Identify which cell holds the provided text, then report its (x, y) central coordinate. 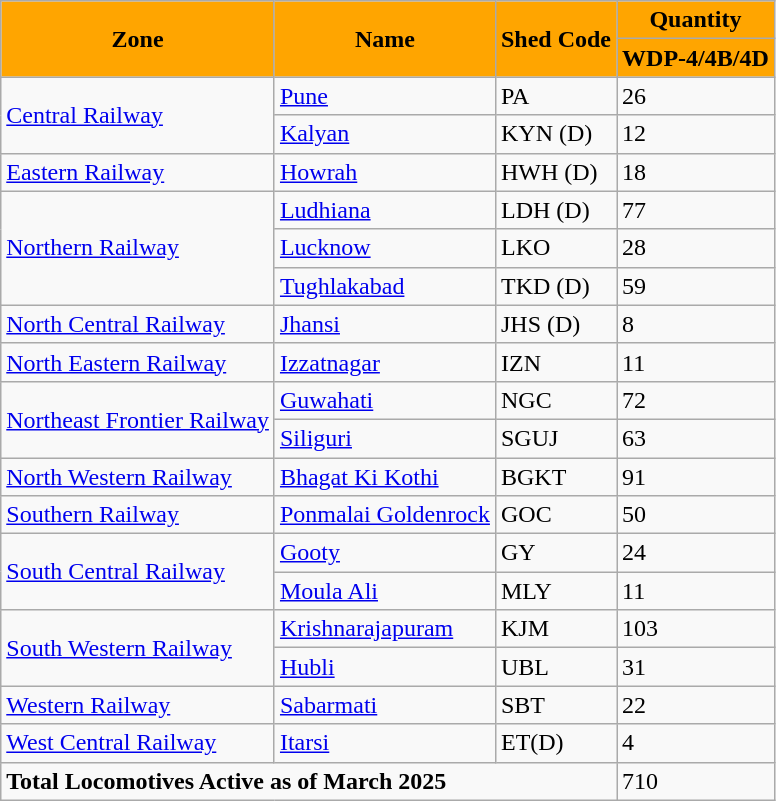
Ludhiana (384, 210)
22 (696, 705)
South Western Railway (138, 648)
MLY (556, 591)
South Central Railway (138, 572)
710 (696, 781)
SBT (556, 705)
63 (696, 438)
UBL (556, 667)
ET(D) (556, 743)
Northeast Frontier Railway (138, 419)
West Central Railway (138, 743)
Name (384, 39)
Quantity (696, 20)
LKO (556, 248)
Krishnarajapuram (384, 629)
Hubli (384, 667)
59 (696, 286)
91 (696, 477)
24 (696, 553)
18 (696, 172)
50 (696, 515)
Ponmalai Goldenrock (384, 515)
Gooty (384, 553)
Siliguri (384, 438)
North Eastern Railway (138, 362)
IZN (556, 362)
8 (696, 324)
TKD (D) (556, 286)
GOC (556, 515)
JHS (D) (556, 324)
Jhansi (384, 324)
Izzatnagar (384, 362)
Zone (138, 39)
WDP-4/4B/4D (696, 58)
BGKT (556, 477)
HWH (D) (556, 172)
77 (696, 210)
Eastern Railway (138, 172)
Bhagat Ki Kothi (384, 477)
31 (696, 667)
Pune (384, 96)
Kalyan (384, 134)
Moula Ali (384, 591)
4 (696, 743)
North Central Railway (138, 324)
KJM (556, 629)
Southern Railway (138, 515)
Lucknow (384, 248)
103 (696, 629)
12 (696, 134)
Total Locomotives Active as of March 2025 (309, 781)
Tughlakabad (384, 286)
GY (556, 553)
North Western Railway (138, 477)
Howrah (384, 172)
Shed Code (556, 39)
28 (696, 248)
NGC (556, 400)
26 (696, 96)
KYN (D) (556, 134)
Central Railway (138, 115)
Sabarmati (384, 705)
SGUJ (556, 438)
PA (556, 96)
LDH (D) (556, 210)
Guwahati (384, 400)
Itarsi (384, 743)
72 (696, 400)
Northern Railway (138, 248)
Western Railway (138, 705)
